Provide the (x, y) coordinate of the cell's center where the given text is located.  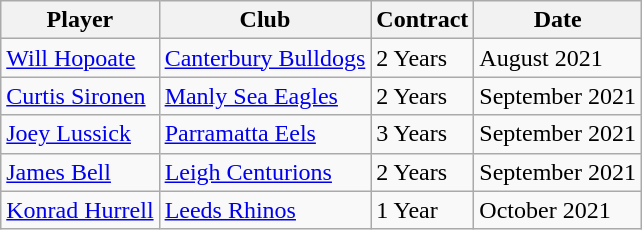
Leigh Centurions (265, 172)
Club (265, 20)
Contract (422, 20)
3 Years (422, 134)
Will Hopoate (80, 58)
Date (558, 20)
Curtis Sironen (80, 96)
October 2021 (558, 210)
Player (80, 20)
James Bell (80, 172)
August 2021 (558, 58)
Konrad Hurrell (80, 210)
Manly Sea Eagles (265, 96)
Joey Lussick (80, 134)
Parramatta Eels (265, 134)
1 Year (422, 210)
Leeds Rhinos (265, 210)
Canterbury Bulldogs (265, 58)
